Detect which cell encompasses the target text, then output its [x, y] center coordinate. 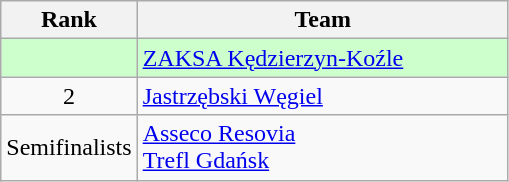
Rank [69, 20]
Semifinalists [69, 148]
Asseco Resovia Trefl Gdańsk [322, 148]
ZAKSA Kędzierzyn-Koźle [322, 58]
2 [69, 96]
Jastrzębski Węgiel [322, 96]
Team [322, 20]
